Provide the [X, Y] coordinate of the cell's center where the given text is located.  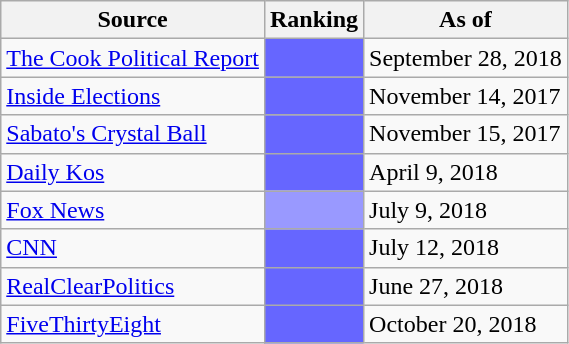
November 15, 2017 [466, 134]
Daily Kos [133, 172]
As of [466, 20]
June 27, 2018 [466, 286]
April 9, 2018 [466, 172]
October 20, 2018 [466, 324]
Fox News [133, 210]
CNN [133, 248]
Source [133, 20]
July 9, 2018 [466, 210]
September 28, 2018 [466, 58]
Sabato's Crystal Ball [133, 134]
Ranking [314, 20]
RealClearPolitics [133, 286]
July 12, 2018 [466, 248]
Inside Elections [133, 96]
The Cook Political Report [133, 58]
November 14, 2017 [466, 96]
FiveThirtyEight [133, 324]
